Detect which cell encompasses the target text, then output its [x, y] center coordinate. 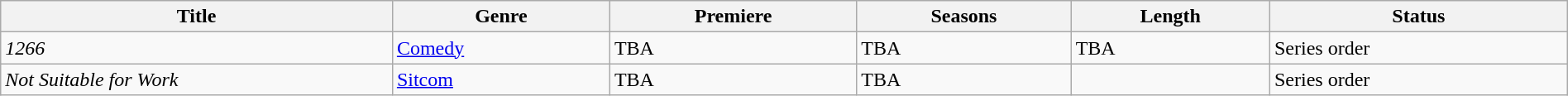
1266 [197, 48]
Not Suitable for Work [197, 79]
Seasons [964, 17]
Comedy [501, 48]
Length [1170, 17]
Genre [501, 17]
Premiere [733, 17]
Status [1418, 17]
Sitcom [501, 79]
Title [197, 17]
